Identify which cell holds the provided text, then report its [x, y] central coordinate. 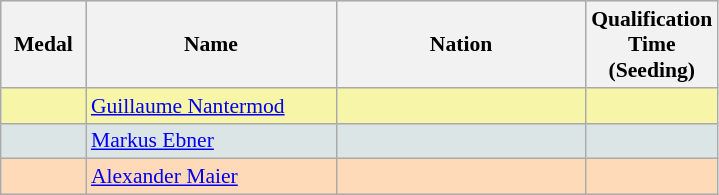
Alexander Maier [211, 177]
Name [211, 44]
Medal [44, 44]
Nation [461, 44]
Guillaume Nantermod [211, 106]
Qualification Time (Seeding) [652, 44]
Markus Ebner [211, 141]
